Output the [X, Y] coordinate of the center of the cell containing the given text.  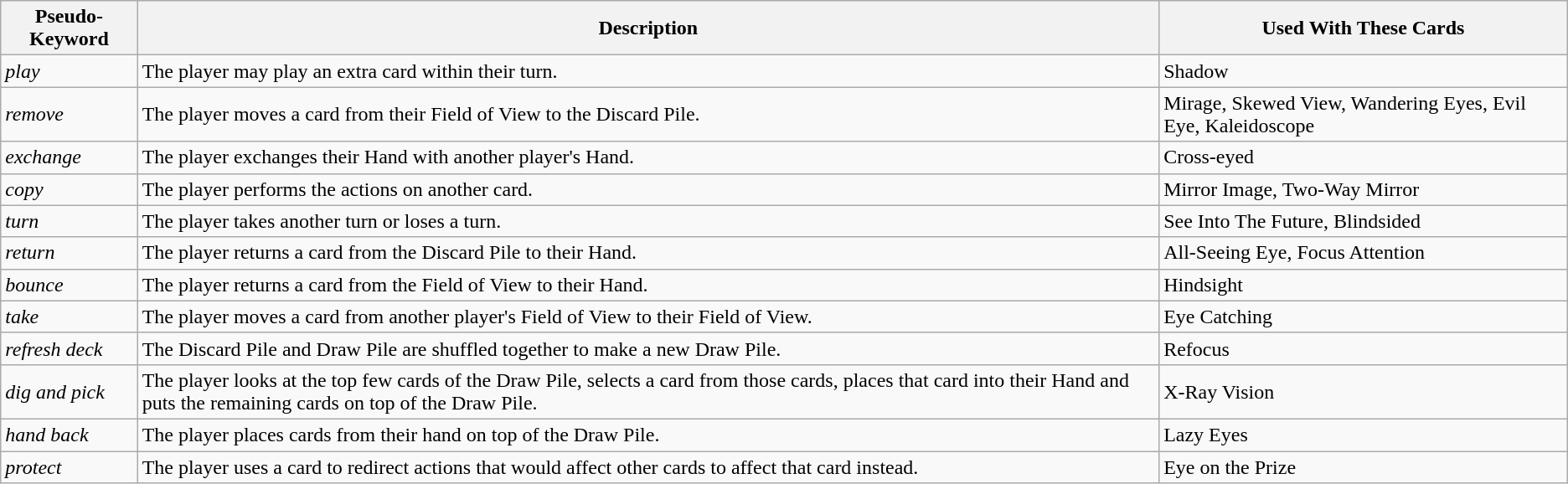
Mirror Image, Two-Way Mirror [1364, 189]
The player returns a card from the Field of View to their Hand. [648, 285]
Description [648, 28]
The player moves a card from their Field of View to the Discard Pile. [648, 114]
Shadow [1364, 71]
hand back [69, 435]
refresh deck [69, 348]
Cross-eyed [1364, 157]
bounce [69, 285]
All-Seeing Eye, Focus Attention [1364, 253]
return [69, 253]
dig and pick [69, 392]
turn [69, 221]
The player may play an extra card within their turn. [648, 71]
The player performs the actions on another card. [648, 189]
The Discard Pile and Draw Pile are shuffled together to make a new Draw Pile. [648, 348]
Used With These Cards [1364, 28]
play [69, 71]
The player moves a card from another player's Field of View to their Field of View. [648, 317]
protect [69, 466]
Eye on the Prize [1364, 466]
Pseudo-Keyword [69, 28]
X-Ray Vision [1364, 392]
Mirage, Skewed View, Wandering Eyes, Evil Eye, Kaleidoscope [1364, 114]
The player takes another turn or loses a turn. [648, 221]
remove [69, 114]
The player places cards from their hand on top of the Draw Pile. [648, 435]
copy [69, 189]
take [69, 317]
The player exchanges their Hand with another player's Hand. [648, 157]
exchange [69, 157]
Hindsight [1364, 285]
See Into The Future, Blindsided [1364, 221]
Eye Catching [1364, 317]
Refocus [1364, 348]
Lazy Eyes [1364, 435]
The player returns a card from the Discard Pile to their Hand. [648, 253]
The player uses a card to redirect actions that would affect other cards to affect that card instead. [648, 466]
